Locate the cell with the specified text and output its (x, y) center coordinate. 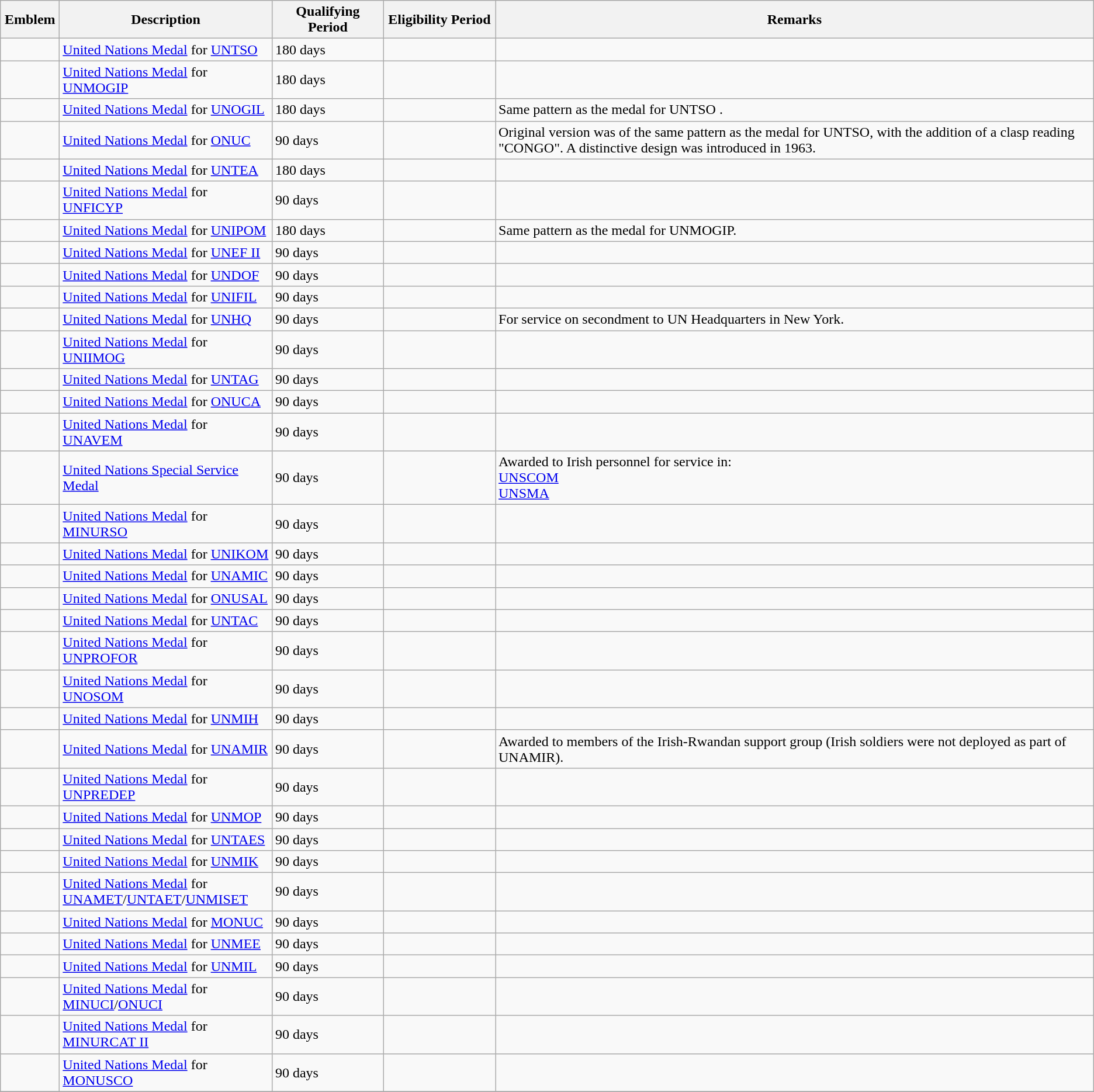
United Nations Medal for UNMOGIP (166, 79)
United Nations Medal for UNTSO (166, 50)
United Nations Medal for UNAMIC (166, 576)
United Nations Medal for ONUC (166, 140)
For service on secondment to UN Headquarters in New York. (795, 319)
United Nations Medal for UNMEE (166, 944)
United Nations Medal for UNMIL (166, 966)
United Nations Medal for UNTAC (166, 620)
United Nations Medal for UNOGIL (166, 110)
United Nations Medal for UNIIMOG (166, 349)
United Nations Medal for ONUCA (166, 402)
United Nations Medal for UNIPOM (166, 230)
Description (166, 20)
United Nations Medal for UNEF II (166, 252)
Remarks (795, 20)
United Nations Medal for UNPROFOR (166, 651)
United Nations Medal for MONUC (166, 922)
United Nations Medal for UNMIH (166, 719)
United Nations Medal for MINURCAT II (166, 1034)
United Nations Medal for UNOSOM (166, 688)
United Nations Medal for UNAVEM (166, 432)
United Nations Medal for MINURSO (166, 524)
Same pattern as the medal for UNTSO . (795, 110)
United Nations Medal for UNIFIL (166, 297)
United Nations Medal for UNFICYP (166, 200)
United Nations Medal for UNHQ (166, 319)
United Nations Medal for UNAMET/UNTAET/UNMISET (166, 892)
United Nations Medal for UNAMIR (166, 749)
United Nations Medal for UNMIK (166, 862)
United Nations Medal for UNTAES (166, 840)
United Nations Medal for MONUSCO (166, 1073)
United Nations Medal for ONUSAL (166, 598)
Qualifying Period (327, 20)
United Nations Medal for UNMOP (166, 817)
United Nations Medal for UNTAG (166, 380)
United Nations Medal for UNTEA (166, 170)
Awarded to members of the Irish-Rwandan support group (Irish soldiers were not deployed as part of UNAMIR). (795, 749)
United Nations Medal for UNDOF (166, 275)
Eligibility Period (439, 20)
United Nations Special Service Medal (166, 478)
United Nations Medal for MINUCI/ONUCI (166, 997)
United Nations Medal for UNPREDEP (166, 786)
United Nations Medal for UNIKOM (166, 554)
Awarded to Irish personnel for service in:UNSCOMUNSMA (795, 478)
Same pattern as the medal for UNMOGIP. (795, 230)
Emblem (30, 20)
